Capture the cell that displays the provided text and extract its (X, Y) central coordinate. 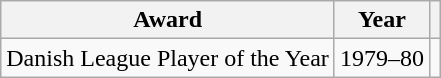
1979–80 (382, 58)
Award (168, 20)
Danish League Player of the Year (168, 58)
Year (382, 20)
